Return the [X, Y] coordinate for the center point of the cell that contains the specified text.  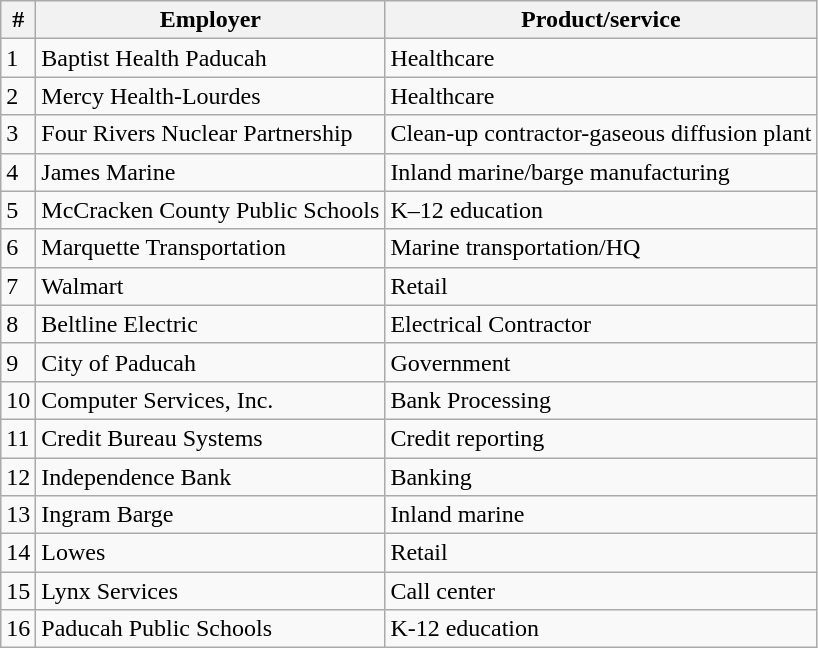
James Marine [210, 172]
14 [18, 553]
8 [18, 324]
13 [18, 515]
Government [601, 362]
Clean-up contractor-gaseous diffusion plant [601, 134]
Employer [210, 20]
Inland marine [601, 515]
Bank Processing [601, 400]
Mercy Health-Lourdes [210, 96]
3 [18, 134]
Product/service [601, 20]
Independence Bank [210, 477]
Electrical Contractor [601, 324]
Credit reporting [601, 438]
K-12 education [601, 629]
Walmart [210, 286]
4 [18, 172]
16 [18, 629]
5 [18, 210]
Marine transportation/HQ [601, 248]
# [18, 20]
6 [18, 248]
7 [18, 286]
Paducah Public Schools [210, 629]
McCracken County Public Schools [210, 210]
Lowes [210, 553]
15 [18, 591]
Call center [601, 591]
Credit Bureau Systems [210, 438]
2 [18, 96]
Ingram Barge [210, 515]
Banking [601, 477]
Baptist Health Paducah [210, 58]
9 [18, 362]
11 [18, 438]
City of Paducah [210, 362]
Lynx Services [210, 591]
Computer Services, Inc. [210, 400]
12 [18, 477]
Marquette Transportation [210, 248]
10 [18, 400]
Four Rivers Nuclear Partnership [210, 134]
K–12 education [601, 210]
1 [18, 58]
Beltline Electric [210, 324]
Inland marine/barge manufacturing [601, 172]
